Return [x, y] of the center of cell containing provided text 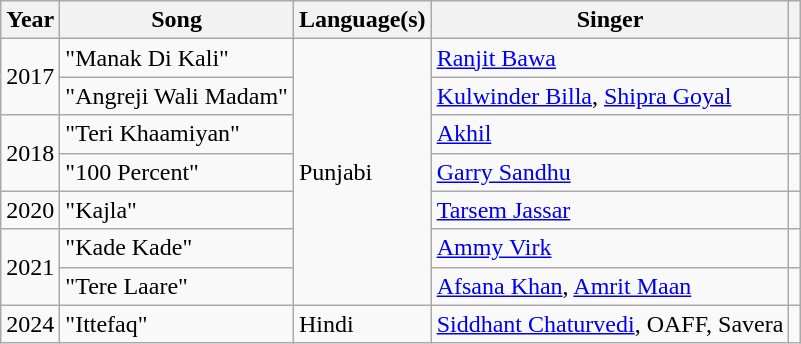
Singer [610, 20]
"Kade Kade" [177, 248]
"100 Percent" [177, 172]
"Teri Khaamiyan" [177, 134]
Punjabi [362, 172]
Afsana Khan, Amrit Maan [610, 286]
Tarsem Jassar [610, 210]
Ranjit Bawa [610, 58]
Ammy Virk [610, 248]
2018 [30, 153]
2021 [30, 267]
Kulwinder Billa, Shipra Goyal [610, 96]
2020 [30, 210]
Garry Sandhu [610, 172]
2017 [30, 77]
"Kajla" [177, 210]
Hindi [362, 324]
Song [177, 20]
"Ittefaq" [177, 324]
Language(s) [362, 20]
"Manak Di Kali" [177, 58]
Year [30, 20]
"Tere Laare" [177, 286]
2024 [30, 324]
"Angreji Wali Madam" [177, 96]
Akhil [610, 134]
Siddhant Chaturvedi, OAFF, Savera [610, 324]
